Return (X, Y) of the center of cell containing provided text 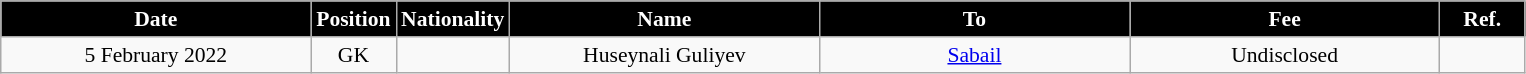
Nationality (452, 19)
Huseynali Guliyev (664, 55)
GK (354, 55)
Sabail (974, 55)
Name (664, 19)
Date (156, 19)
Ref. (1482, 19)
5 February 2022 (156, 55)
Position (354, 19)
Fee (1285, 19)
Undisclosed (1285, 55)
To (974, 19)
